Search for the cell housing the specified text and yield its (X, Y) center coordinate. 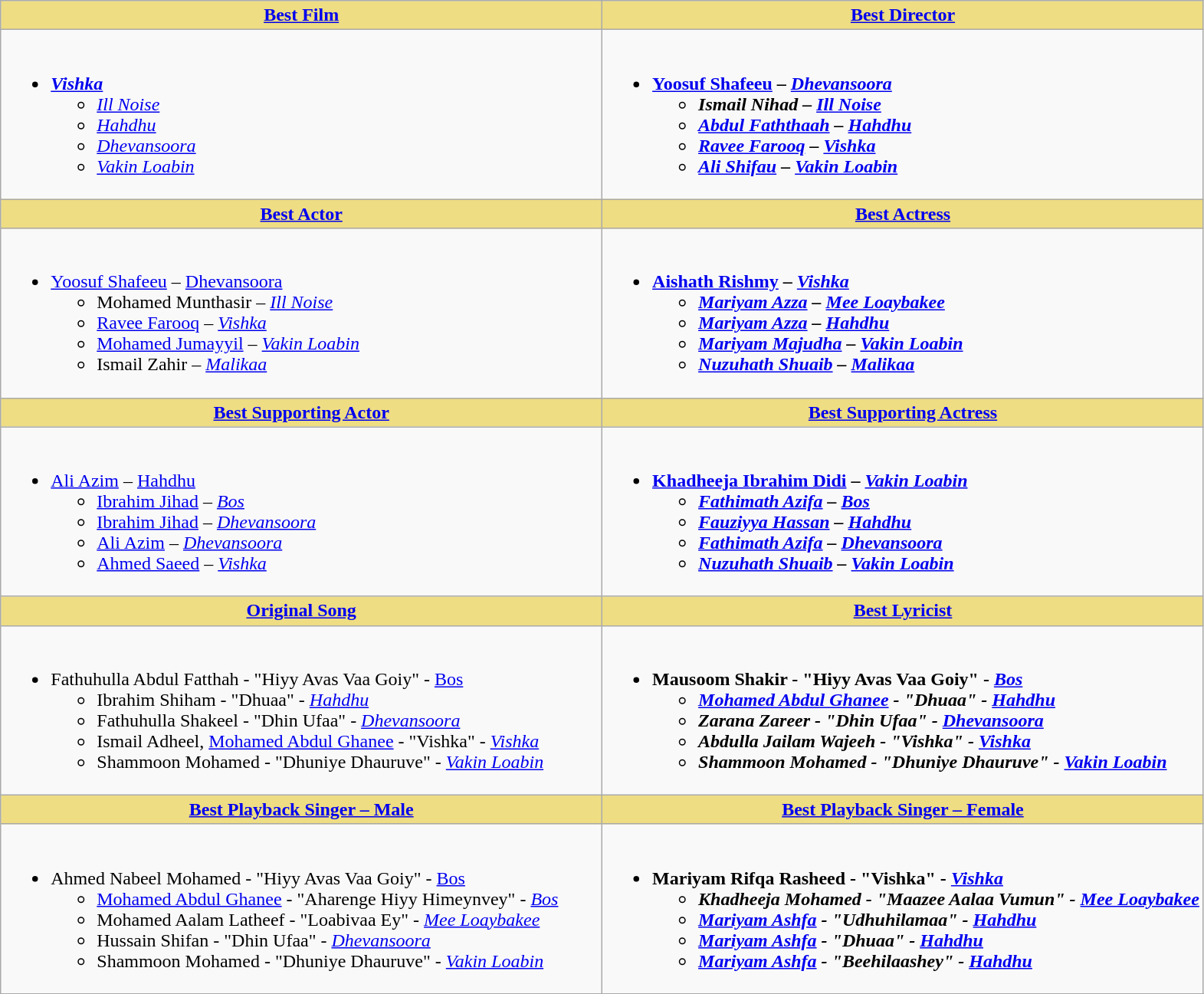
Original Song (302, 611)
Yoosuf Shafeeu – DhevansooraIsmail Nihad – Ill NoiseAbdul Faththaah – HahdhuRavee Farooq – VishkaAli Shifau – Vakin Loabin (903, 115)
Khadheeja Ibrahim Didi – Vakin LoabinFathimath Azifa – BosFauziyya Hassan – HahdhuFathimath Azifa – DhevansooraNuzuhath Shuaib – Vakin Loabin (903, 512)
Best Supporting Actor (302, 412)
Best Playback Singer – Male (302, 809)
Ali Azim – HahdhuIbrahim Jihad – BosIbrahim Jihad – DhevansooraAli Azim – DhevansooraAhmed Saeed – Vishka (302, 512)
Best Playback Singer – Female (903, 809)
Best Supporting Actress (903, 412)
Aishath Rishmy – VishkaMariyam Azza – Mee LoaybakeeMariyam Azza – HahdhuMariyam Majudha – Vakin LoabinNuzuhath Shuaib – Malikaa (903, 313)
Best Director (903, 15)
Best Film (302, 15)
Best Actress (903, 214)
Best Lyricist (903, 611)
VishkaIll NoiseHahdhuDhevansooraVakin Loabin (302, 115)
Yoosuf Shafeeu – DhevansooraMohamed Munthasir – Ill NoiseRavee Farooq – VishkaMohamed Jumayyil – Vakin LoabinIsmail Zahir – Malikaa (302, 313)
Best Actor (302, 214)
